Locate the cell with the specified text and output its [X, Y] center coordinate. 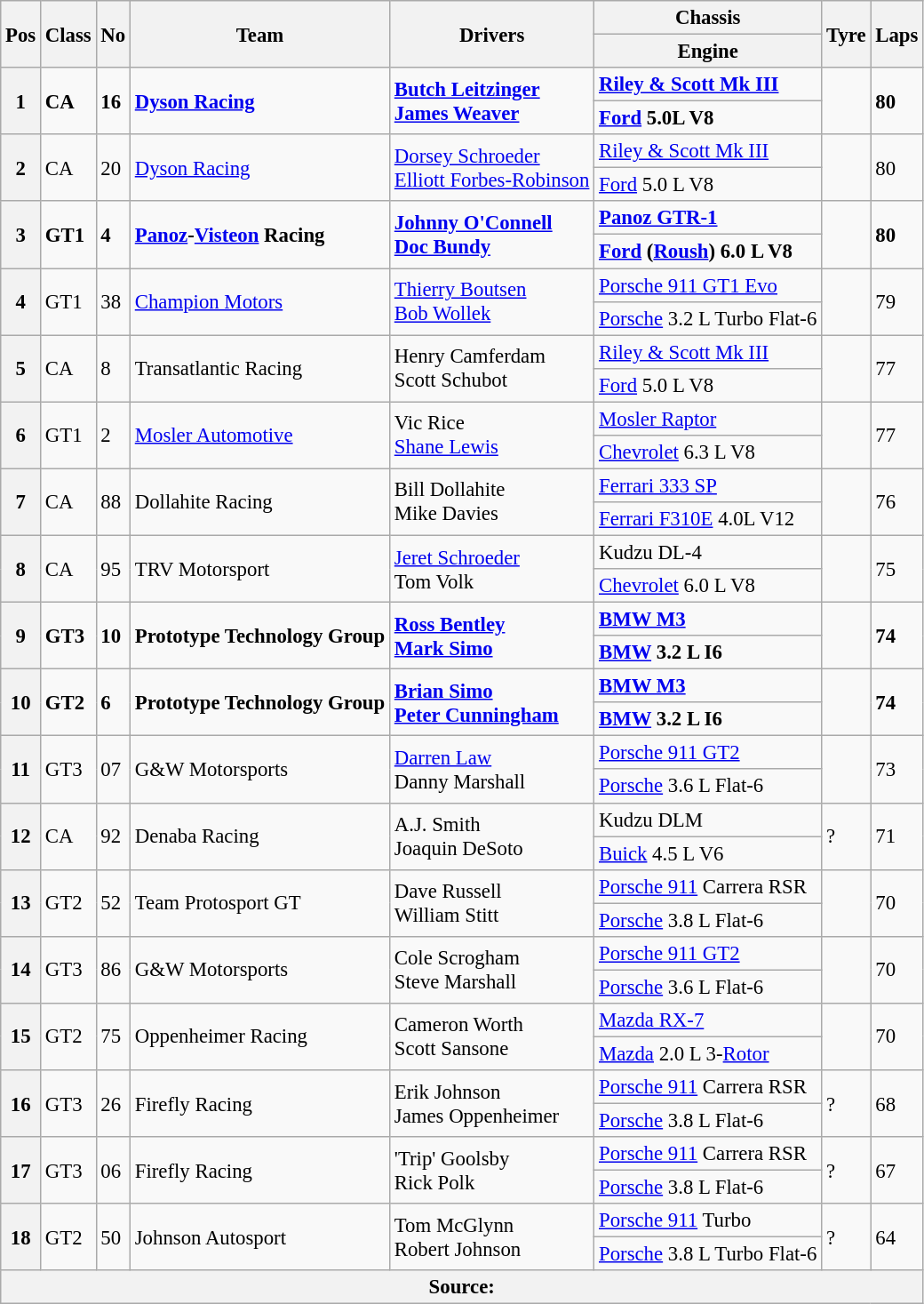
20 [113, 167]
Ferrari 333 SP [708, 485]
Mazda RX-7 [708, 1020]
Ford (Roush) 6.0 L V8 [708, 252]
Porsche 911 GT1 Evo [708, 285]
68 [897, 1104]
Tyre [846, 34]
38 [113, 302]
No [113, 34]
Thierry Boutsen Bob Wollek [491, 302]
TRV Motorsport [259, 569]
67 [897, 1170]
Transatlantic Racing [259, 368]
73 [897, 770]
Dave Russell William Stitt [491, 903]
Porsche 911 Turbo [708, 1220]
Team [259, 34]
Ford 5.0L V8 [708, 118]
50 [113, 1237]
95 [113, 569]
Denaba Racing [259, 836]
Mazda 2.0 L 3-Rotor [708, 1053]
86 [113, 971]
Johnson Autosport [259, 1237]
5 [21, 368]
71 [897, 836]
Panoz GTR-1 [708, 218]
12 [21, 836]
07 [113, 770]
Cameron Worth Scott Sansone [491, 1036]
Kudzu DL-4 [708, 552]
64 [897, 1237]
Erik Johnson James Oppenheimer [491, 1104]
Laps [897, 34]
18 [21, 1237]
7 [21, 501]
Chevrolet 6.3 L V8 [708, 452]
Mosler Automotive [259, 436]
14 [21, 971]
Porsche 3.8 L Turbo Flat-6 [708, 1254]
Henry Camferdam Scott Schubot [491, 368]
Vic Rice Shane Lewis [491, 436]
Kudzu DLM [708, 820]
06 [113, 1170]
52 [113, 903]
Pos [21, 34]
26 [113, 1104]
Ross Bentley Mark Simo [491, 636]
Dorsey Schroeder Elliott Forbes-Robinson [491, 167]
79 [897, 302]
Chevrolet 6.0 L V8 [708, 586]
1 [21, 101]
11 [21, 770]
Buick 4.5 L V6 [708, 853]
Tom McGlynn Robert Johnson [491, 1237]
13 [21, 903]
Butch Leitzinger James Weaver [491, 101]
Team Protosport GT [259, 903]
92 [113, 836]
88 [113, 501]
'Trip' Goolsby Rick Polk [491, 1170]
Chassis [708, 18]
Johnny O'Connell Doc Bundy [491, 235]
Cole Scrogham Steve Marshall [491, 971]
A.J. Smith Joaquin DeSoto [491, 836]
3 [21, 235]
9 [21, 636]
17 [21, 1170]
Brian Simo Peter Cunningham [491, 702]
Engine [708, 52]
Champion Motors [259, 302]
76 [897, 501]
Ferrari F310E 4.0L V12 [708, 519]
Bill Dollahite Mike Davies [491, 501]
Dollahite Racing [259, 501]
Drivers [491, 34]
Mosler Raptor [708, 419]
15 [21, 1036]
Darren Law Danny Marshall [491, 770]
Porsche 3.2 L Turbo Flat-6 [708, 318]
Jeret Schroeder Tom Volk [491, 569]
Oppenheimer Racing [259, 1036]
Class [69, 34]
Panoz-Visteon Racing [259, 235]
